Provide the (x, y) coordinate of the cell's center where the given text is located.  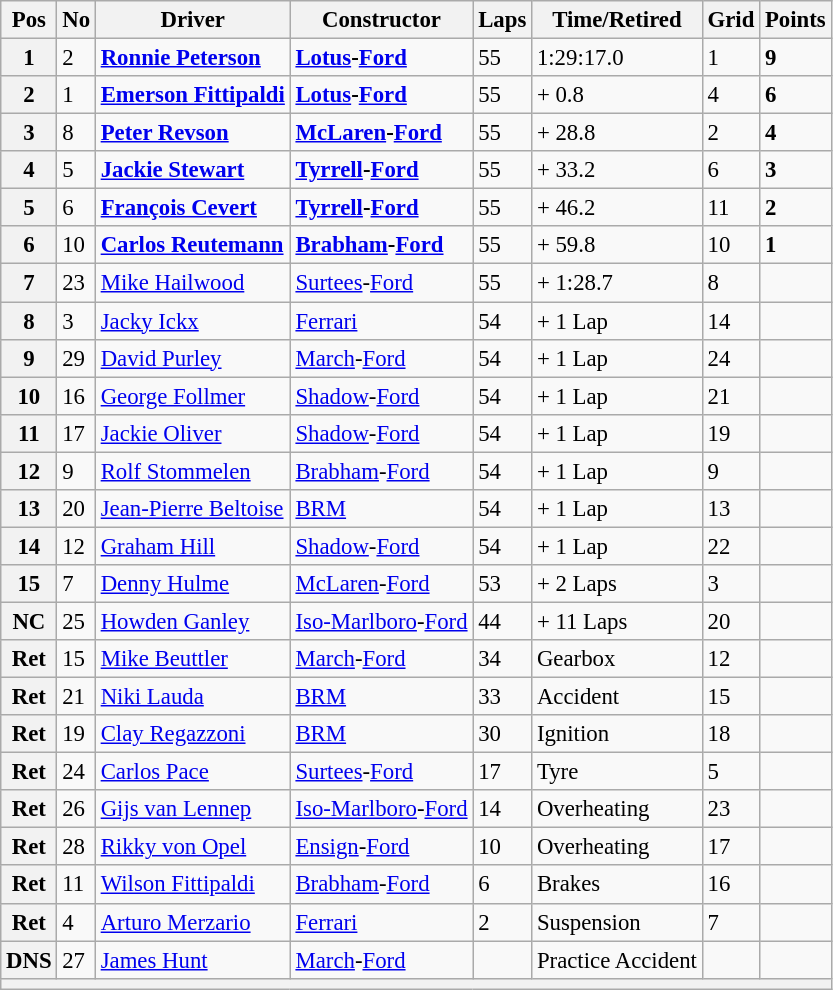
Niki Lauda (192, 697)
Pos (29, 20)
Ensign-Ford (382, 847)
+ 33.2 (618, 170)
+ 59.8 (618, 245)
Graham Hill (192, 546)
27 (76, 960)
Grid (730, 20)
+ 1:28.7 (618, 283)
29 (76, 358)
25 (76, 621)
Jacky Ickx (192, 321)
+ 11 Laps (618, 621)
Laps (502, 20)
Emerson Fittipaldi (192, 95)
Howden Ganley (192, 621)
Gijs van Lennep (192, 809)
DNS (29, 960)
34 (502, 659)
Constructor (382, 20)
Driver (192, 20)
22 (730, 546)
+ 46.2 (618, 208)
François Cevert (192, 208)
33 (502, 697)
30 (502, 734)
Arturo Merzario (192, 922)
Time/Retired (618, 20)
Denny Hulme (192, 584)
David Purley (192, 358)
Mike Hailwood (192, 283)
+ 0.8 (618, 95)
28 (76, 847)
Carlos Reutemann (192, 245)
44 (502, 621)
Brakes (618, 885)
Ignition (618, 734)
Peter Revson (192, 133)
Points (796, 20)
NC (29, 621)
James Hunt (192, 960)
18 (730, 734)
+ 28.8 (618, 133)
Wilson Fittipaldi (192, 885)
Rikky von Opel (192, 847)
1:29:17.0 (618, 58)
Ronnie Peterson (192, 58)
+ 2 Laps (618, 584)
Accident (618, 697)
No (76, 20)
26 (76, 809)
Carlos Pace (192, 772)
Gearbox (618, 659)
George Follmer (192, 396)
Tyre (618, 772)
Mike Beuttler (192, 659)
Rolf Stommelen (192, 471)
Jackie Stewart (192, 170)
Clay Regazzoni (192, 734)
Suspension (618, 922)
Jackie Oliver (192, 433)
Jean-Pierre Beltoise (192, 509)
53 (502, 584)
Practice Accident (618, 960)
